Return the [X, Y] coordinate for the center point of the cell that contains the specified text.  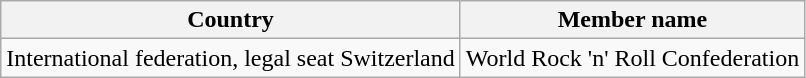
World Rock 'n' Roll Confederation [632, 58]
International federation, legal seat Switzerland [231, 58]
Member name [632, 20]
Country [231, 20]
